Detect which cell encompasses the target text, then output its (x, y) center coordinate. 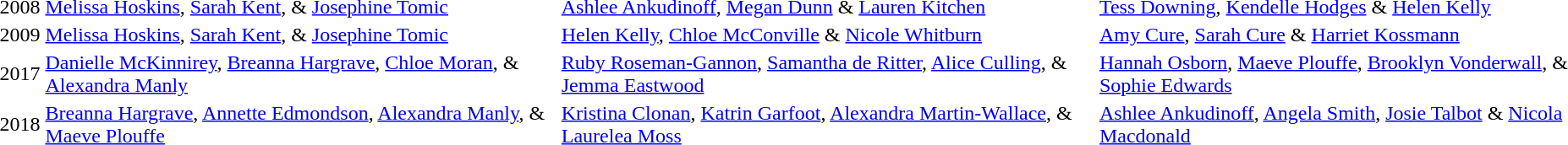
Danielle McKinnirey, Breanna Hargrave, Chloe Moran, & Alexandra Manly (301, 74)
Helen Kelly, Chloe McConville & Nicole Whitburn (827, 35)
Ruby Roseman-Gannon, Samantha de Ritter, Alice Culling, & Jemma Eastwood (827, 74)
Melissa Hoskins, Sarah Kent, & Josephine Tomic (301, 35)
